Return (X, Y) of the center of cell containing provided text 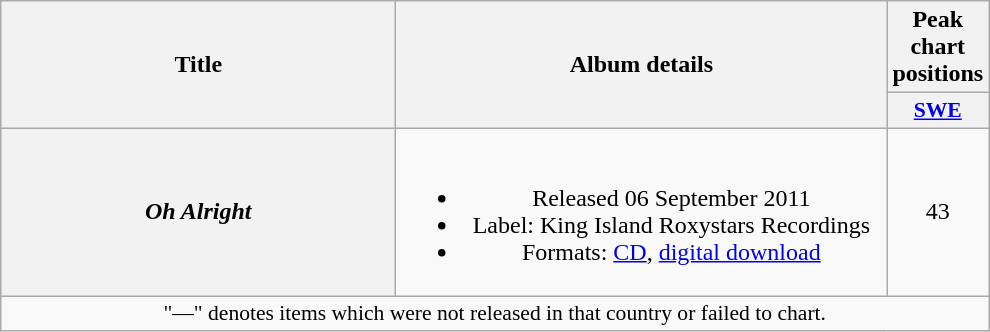
"—" denotes items which were not released in that country or failed to chart. (495, 314)
Album details (642, 65)
Peak chart positions (938, 47)
43 (938, 212)
SWE (938, 111)
Oh Alright (198, 212)
Title (198, 65)
Released 06 September 2011Label: King Island Roxystars RecordingsFormats: CD, digital download (642, 212)
